Output the (x, y) coordinate of the center of the cell containing the given text.  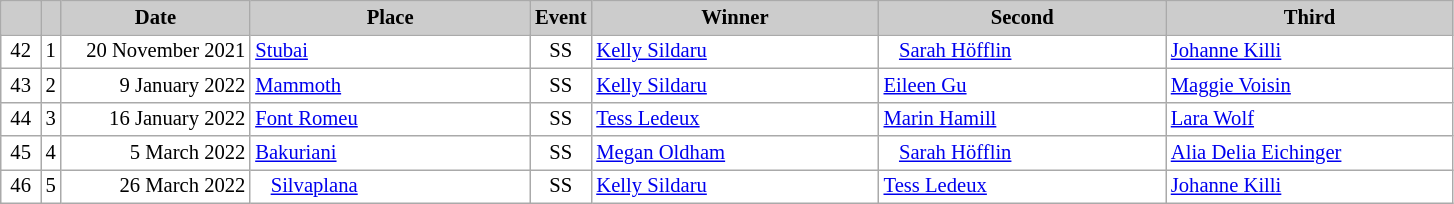
16 January 2022 (156, 119)
1 (50, 51)
Third (1310, 17)
2 (50, 85)
9 January 2022 (156, 85)
Alia Delia Eichinger (1310, 153)
5 (50, 186)
42 (21, 51)
26 March 2022 (156, 186)
46 (21, 186)
Mammoth (390, 85)
Place (390, 17)
Event (560, 17)
4 (50, 153)
Lara Wolf (1310, 119)
Font Romeu (390, 119)
43 (21, 85)
Date (156, 17)
Second (1022, 17)
45 (21, 153)
Megan Oldham (734, 153)
Eileen Gu (1022, 85)
5 March 2022 (156, 153)
Silvaplana (390, 186)
44 (21, 119)
3 (50, 119)
Bakuriani (390, 153)
20 November 2021 (156, 51)
Winner (734, 17)
Stubai (390, 51)
Maggie Voisin (1310, 85)
Marin Hamill (1022, 119)
